Search for the cell housing the specified text and yield its [x, y] center coordinate. 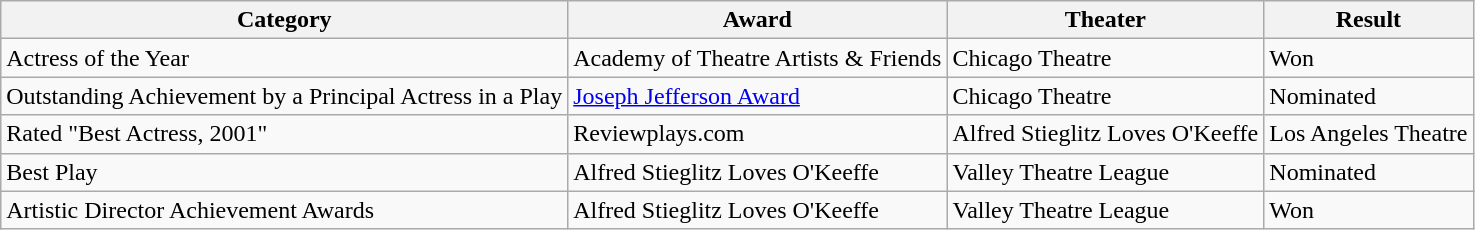
Outstanding Achievement by a Principal Actress in a Play [284, 96]
Academy of Theatre Artists & Friends [758, 58]
Actress of the Year [284, 58]
Best Play [284, 172]
Joseph Jefferson Award [758, 96]
Rated "Best Actress, 2001" [284, 134]
Result [1368, 20]
Theater [1106, 20]
Artistic Director Achievement Awards [284, 210]
Award [758, 20]
Category [284, 20]
Reviewplays.com [758, 134]
Los Angeles Theatre [1368, 134]
